Search for the cell housing the specified text and yield its [X, Y] center coordinate. 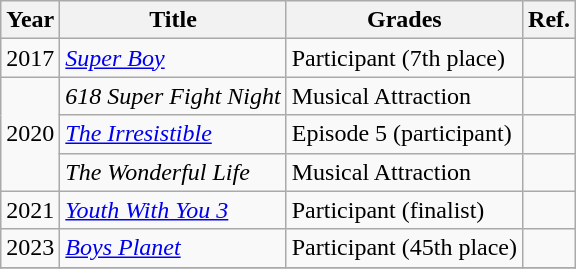
Ref. [550, 20]
Boys Planet [173, 248]
Episode 5 (participant) [404, 134]
Title [173, 20]
2020 [30, 134]
Year [30, 20]
Youth With You 3 [173, 210]
2023 [30, 248]
Participant (45th place) [404, 248]
The Irresistible [173, 134]
Super Boy [173, 58]
618 Super Fight Night [173, 96]
Participant (7th place) [404, 58]
2017 [30, 58]
2021 [30, 210]
The Wonderful Life [173, 172]
Grades [404, 20]
Participant (finalist) [404, 210]
